Find where the given text appears and provide that cell's center as (X, Y) coordinate. 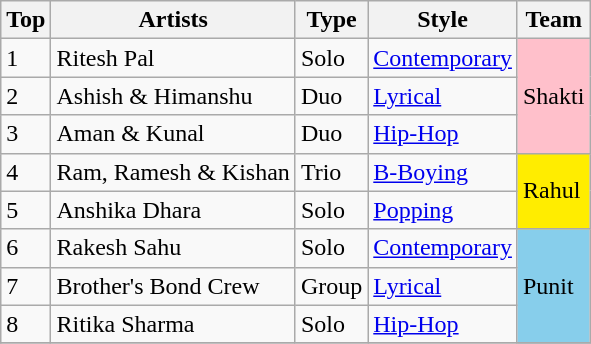
Rakesh Sahu (173, 248)
Type (331, 20)
6 (26, 248)
Shakti (553, 96)
Anshika Dhara (173, 210)
Aman & Kunal (173, 134)
Ritika Sharma (173, 324)
Style (443, 20)
Trio (331, 172)
1 (26, 58)
5 (26, 210)
Top (26, 20)
8 (26, 324)
2 (26, 96)
Popping (443, 210)
B-Boying (443, 172)
Ritesh Pal (173, 58)
Ashish & Himanshu (173, 96)
Ram, Ramesh & Kishan (173, 172)
3 (26, 134)
Punit (553, 286)
7 (26, 286)
Group (331, 286)
Brother's Bond Crew (173, 286)
Team (553, 20)
Artists (173, 20)
Rahul (553, 191)
4 (26, 172)
